From the cell containing the given text, extract its center point as [x, y] coordinate. 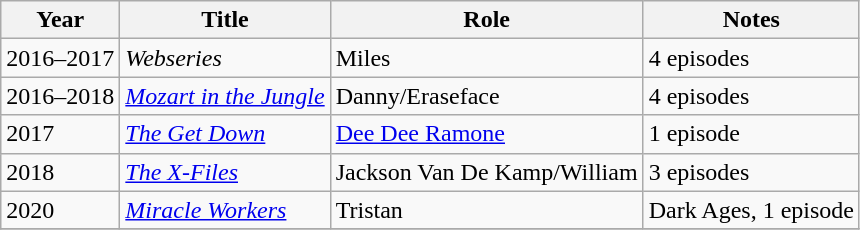
Danny/Eraseface [486, 96]
Tristan [486, 210]
Webseries [225, 58]
2016–2017 [60, 58]
Miracle Workers [225, 210]
Year [60, 20]
Role [486, 20]
Jackson Van De Kamp/William [486, 172]
2020 [60, 210]
3 episodes [751, 172]
The X-Files [225, 172]
Mozart in the Jungle [225, 96]
Notes [751, 20]
2016–2018 [60, 96]
The Get Down [225, 134]
Dark Ages, 1 episode [751, 210]
Title [225, 20]
Miles [486, 58]
Dee Dee Ramone [486, 134]
2018 [60, 172]
2017 [60, 134]
1 episode [751, 134]
